Scan for the cell matching the given text and deliver its (X, Y) coordinate at center. 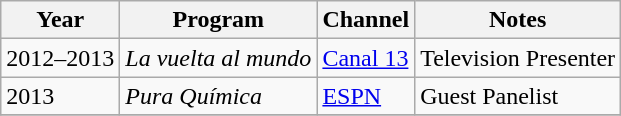
2013 (60, 96)
Guest Panelist (518, 96)
Year (60, 20)
Television Presenter (518, 58)
Pura Química (218, 96)
Notes (518, 20)
Canal 13 (366, 58)
La vuelta al mundo (218, 58)
2012–2013 (60, 58)
Program (218, 20)
Channel (366, 20)
ESPN (366, 96)
